Identify which cell holds the provided text, then report its (X, Y) central coordinate. 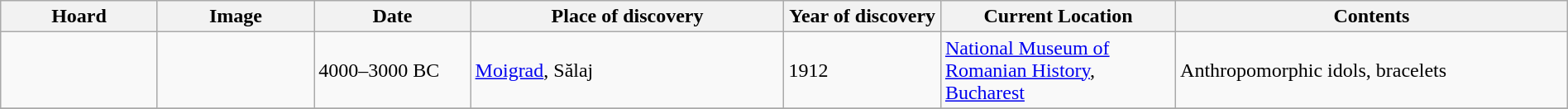
1912 (862, 70)
Moigrad, Sălaj (627, 70)
Anthropomorphic idols, bracelets (1372, 70)
Contents (1372, 17)
4000–3000 BC (392, 70)
Hoard (79, 17)
Place of discovery (627, 17)
Date (392, 17)
Image (235, 17)
National Museum of Romanian History, Bucharest (1058, 70)
Year of discovery (862, 17)
Current Location (1058, 17)
